Capture the cell that displays the provided text and extract its (X, Y) central coordinate. 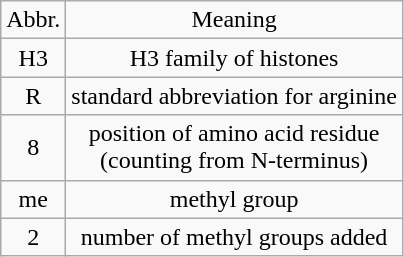
8 (34, 148)
R (34, 96)
2 (34, 237)
H3 family of histones (234, 58)
me (34, 199)
Meaning (234, 20)
Abbr. (34, 20)
H3 (34, 58)
methyl group (234, 199)
standard abbreviation for arginine (234, 96)
position of amino acid residue(counting from N-terminus) (234, 148)
number of methyl groups added (234, 237)
